Determine the (X, Y) coordinate at the center of the cell enclosing the given text.  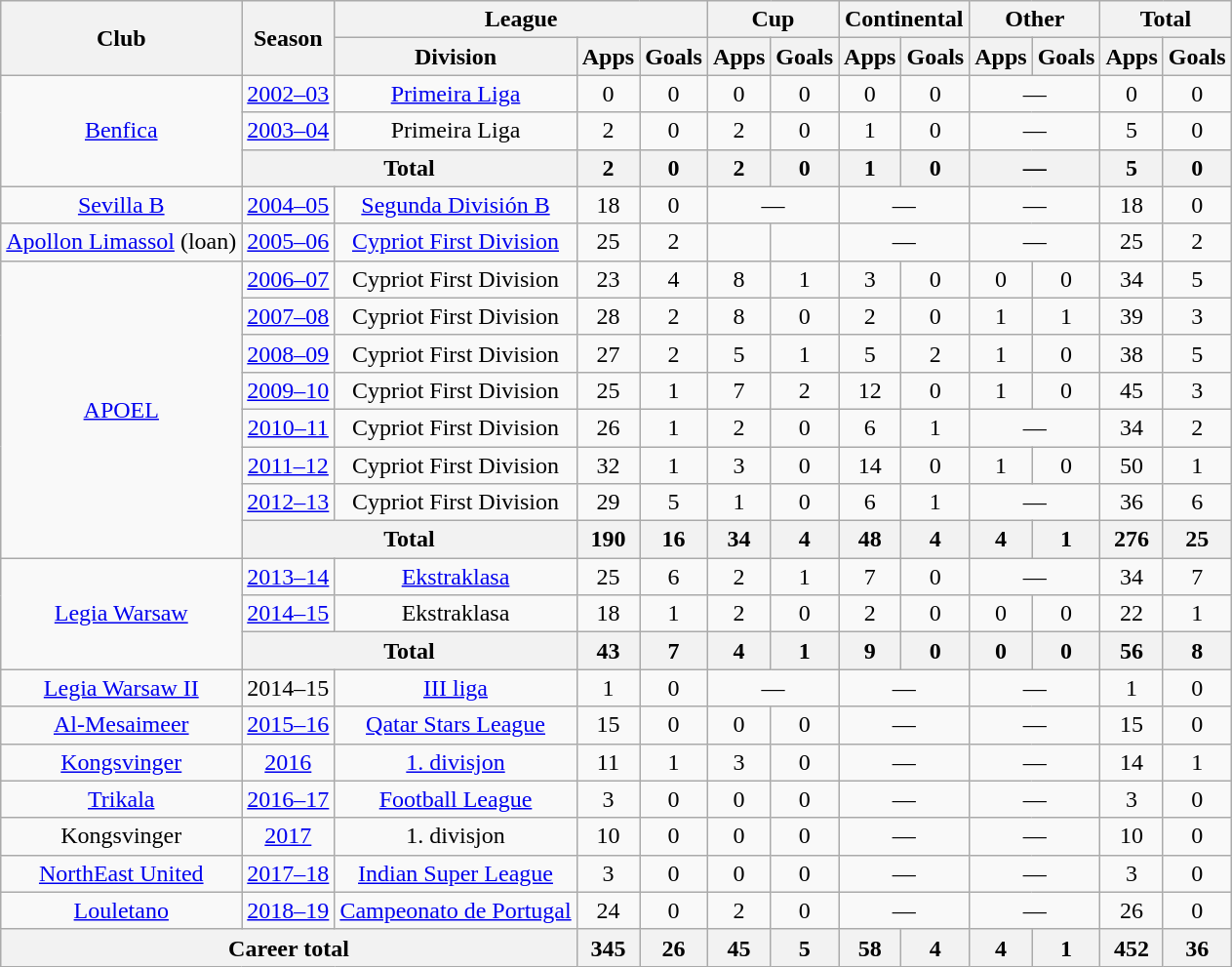
Club (121, 38)
452 (1132, 947)
2006–07 (289, 279)
2009–10 (289, 390)
29 (608, 503)
2004–05 (289, 205)
Louletano (121, 910)
2018–19 (289, 910)
58 (870, 947)
Other (1035, 20)
Legia Warsaw II (121, 688)
2010–11 (289, 427)
39 (1132, 316)
23 (608, 279)
2013–14 (289, 577)
28 (608, 316)
Continental (904, 20)
9 (870, 651)
2012–13 (289, 503)
345 (608, 947)
Indian Super League (456, 873)
56 (1132, 651)
32 (608, 465)
50 (1132, 465)
2003–04 (289, 131)
38 (1132, 353)
43 (608, 651)
Al-Mesaimeer (121, 725)
2016–17 (289, 799)
Trikala (121, 799)
Cup (773, 20)
24 (608, 910)
Campeonato de Portugal (456, 910)
2002–03 (289, 94)
Apollon Limassol (loan) (121, 242)
12 (870, 390)
16 (674, 540)
2017 (289, 836)
Benfica (121, 131)
Football League (456, 799)
2008–09 (289, 353)
Legia Warsaw (121, 614)
Division (456, 57)
Qatar Stars League (456, 725)
48 (870, 540)
Career total (289, 947)
2011–12 (289, 465)
League (521, 20)
2016 (289, 762)
Sevilla B (121, 205)
2005–06 (289, 242)
22 (1132, 614)
27 (608, 353)
2017–18 (289, 873)
APOEL (121, 409)
190 (608, 540)
III liga (456, 688)
Segunda División B (456, 205)
Season (289, 38)
276 (1132, 540)
11 (608, 762)
2007–08 (289, 316)
NorthEast United (121, 873)
2015–16 (289, 725)
